Pinpoint the cell where the given text exists, returning its (x, y) midpoint coordinate. 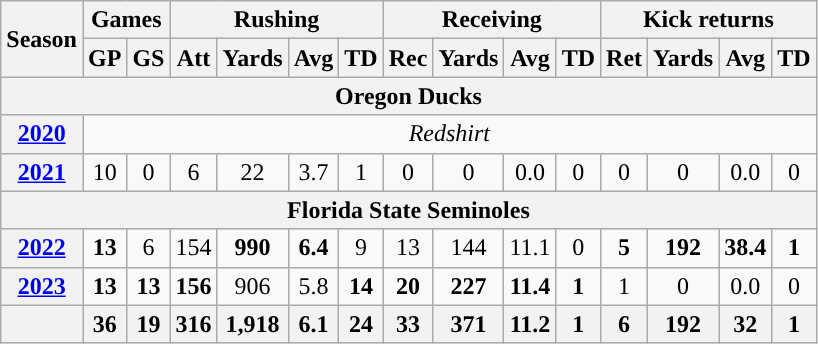
GP (104, 58)
154 (194, 248)
5.8 (314, 286)
Oregon Ducks (408, 96)
156 (194, 286)
5 (624, 248)
2020 (42, 134)
6.1 (314, 324)
371 (468, 324)
2023 (42, 286)
6.4 (314, 248)
9 (361, 248)
227 (468, 286)
19 (148, 324)
Season (42, 39)
Ret (624, 58)
Florida State Seminoles (408, 210)
Kick returns (709, 20)
24 (361, 324)
Receiving (492, 20)
2022 (42, 248)
Rec (408, 58)
906 (252, 286)
32 (746, 324)
38.4 (746, 248)
36 (104, 324)
144 (468, 248)
Redshirt (449, 134)
Games (126, 20)
Att (194, 58)
990 (252, 248)
14 (361, 286)
11.4 (530, 286)
10 (104, 172)
2021 (42, 172)
GS (148, 58)
1,918 (252, 324)
316 (194, 324)
3.7 (314, 172)
11.1 (530, 248)
33 (408, 324)
20 (408, 286)
11.2 (530, 324)
Rushing (276, 20)
22 (252, 172)
